Output the [X, Y] coordinate of the center of the cell containing the given text.  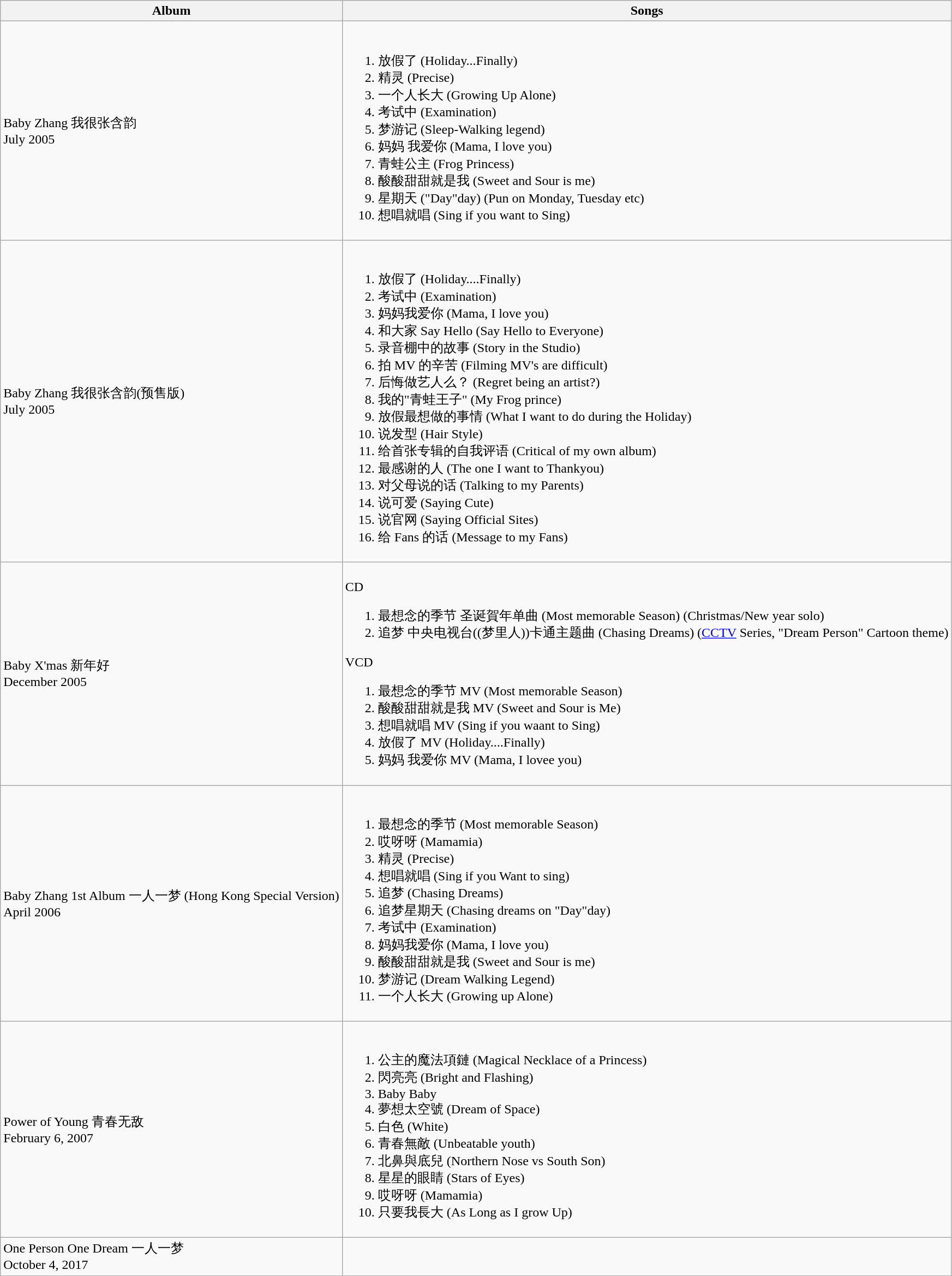
Songs [647, 11]
Album [171, 11]
Baby Zhang 我很张含韵(预售版) July 2005 [171, 401]
Baby Zhang 我很张含韵 July 2005 [171, 131]
Baby Zhang 1st Album 一人一梦 (Hong Kong Special Version) April 2006 [171, 903]
Baby X'mas 新年好 December 2005 [171, 673]
Power of Young 青春无敌 February 6, 2007 [171, 1130]
One Person One Dream 一人一梦 October 4, 2017 [171, 1257]
